Identify which cell holds the provided text, then report its [X, Y] central coordinate. 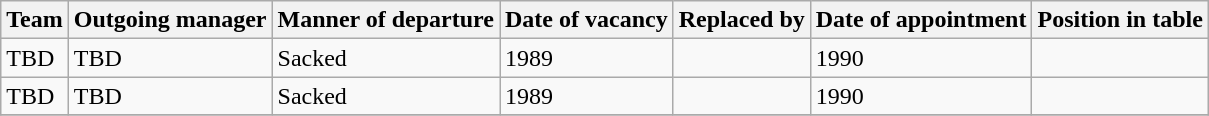
Manner of departure [386, 20]
Position in table [1120, 20]
Date of appointment [921, 20]
Date of vacancy [587, 20]
Outgoing manager [170, 20]
Team [35, 20]
Replaced by [742, 20]
